Capture the cell that displays the provided text and extract its [X, Y] central coordinate. 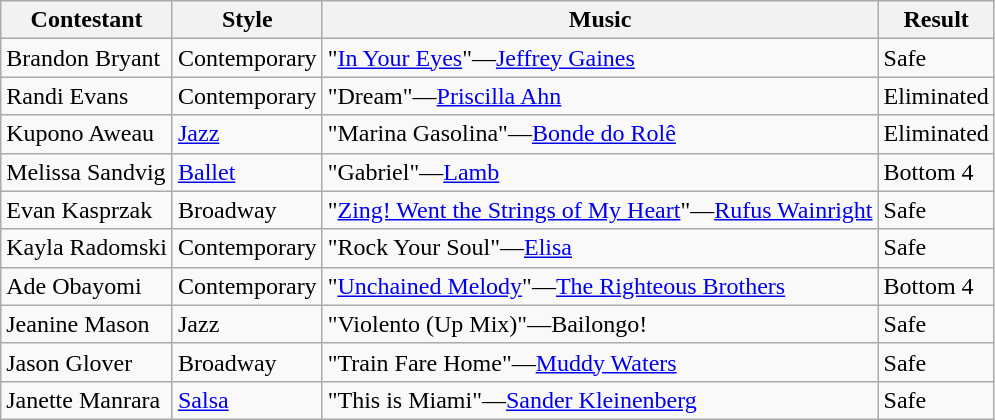
Melissa Sandvig [87, 172]
"Dream"—Priscilla Ahn [600, 96]
Kayla Radomski [87, 248]
Style [247, 20]
"Train Fare Home"—Muddy Waters [600, 362]
Music [600, 20]
"Unchained Melody"—The Righteous Brothers [600, 286]
"Marina Gasolina"—Bonde do Rolê [600, 134]
Kupono Aweau [87, 134]
"Rock Your Soul"—Elisa [600, 248]
Jeanine Mason [87, 324]
Janette Manrara [87, 400]
Jason Glover [87, 362]
Salsa [247, 400]
Ballet [247, 172]
"Gabriel"—Lamb [600, 172]
Result [936, 20]
"This is Miami"—Sander Kleinenberg [600, 400]
Randi Evans [87, 96]
Ade Obayomi [87, 286]
"Violento (Up Mix)"—Bailongo! [600, 324]
Evan Kasprzak [87, 210]
Contestant [87, 20]
"Zing! Went the Strings of My Heart"—Rufus Wainright [600, 210]
"In Your Eyes"—Jeffrey Gaines [600, 58]
Brandon Bryant [87, 58]
